Find where the given text appears and provide that cell's center as (x, y) coordinate. 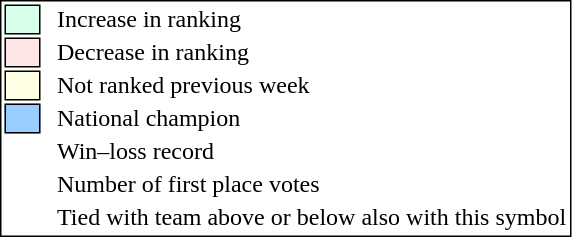
Increase in ranking (312, 19)
Number of first place votes (312, 185)
Decrease in ranking (312, 53)
National champion (312, 119)
Tied with team above or below also with this symbol (312, 217)
Win–loss record (312, 151)
Not ranked previous week (312, 85)
